Extract the (X, Y) coordinate from the center of the cell holding the provided text.  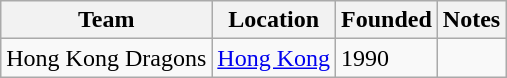
Founded (387, 20)
Hong Kong (274, 58)
Team (106, 20)
Notes (471, 20)
Hong Kong Dragons (106, 58)
1990 (387, 58)
Location (274, 20)
